Capture the cell that displays the provided text and extract its [x, y] central coordinate. 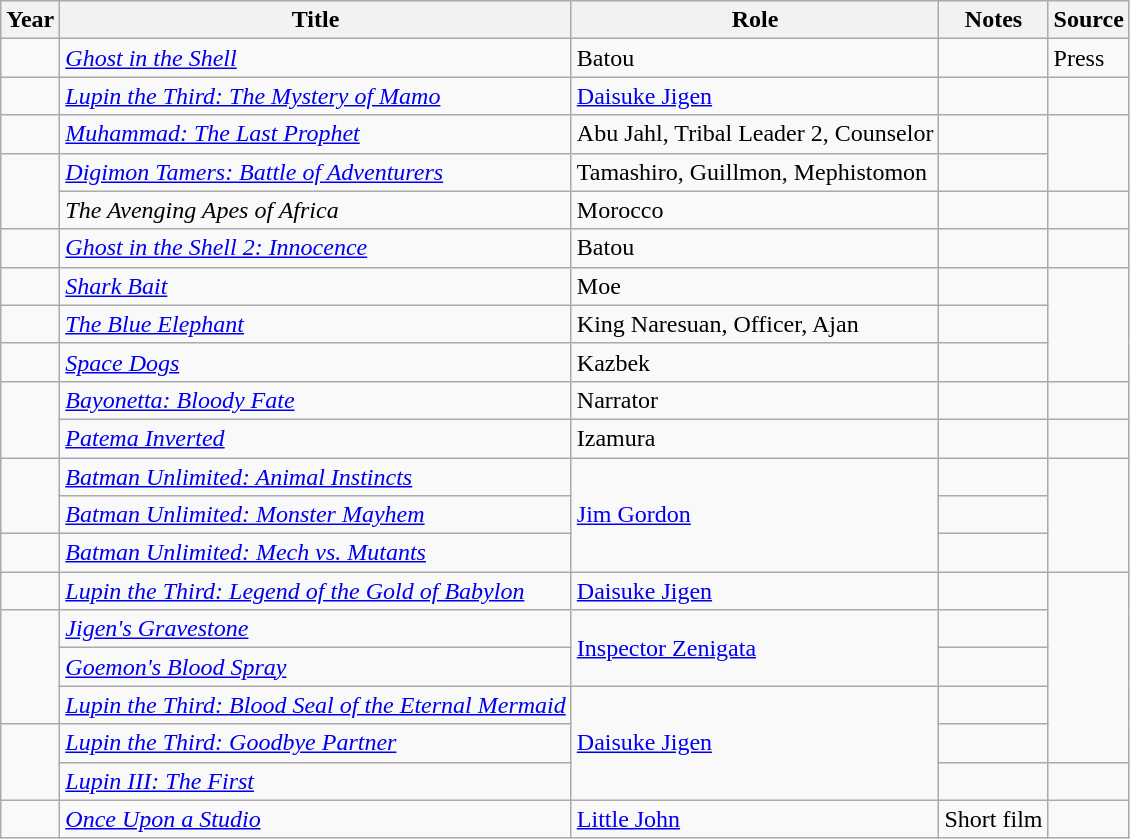
The Avenging Apes of Africa [316, 210]
Kazbek [755, 362]
Digimon Tamers: Battle of Adventurers [316, 172]
The Blue Elephant [316, 324]
Morocco [755, 210]
Narrator [755, 400]
Tamashiro, Guillmon, Mephistomon [755, 172]
Batman Unlimited: Animal Instincts [316, 477]
Lupin the Third: Legend of the Gold of Babylon [316, 591]
Lupin the Third: The Mystery of Mamo [316, 96]
Lupin III: The First [316, 781]
Batman Unlimited: Mech vs. Mutants [316, 553]
Title [316, 20]
Year [30, 20]
Jim Gordon [755, 515]
Shark Bait [316, 286]
Space Dogs [316, 362]
Press [1088, 58]
King Naresuan, Officer, Ajan [755, 324]
Lupin the Third: Blood Seal of the Eternal Mermaid [316, 705]
Ghost in the Shell 2: Innocence [316, 248]
Short film [994, 819]
Notes [994, 20]
Ghost in the Shell [316, 58]
Jigen's Gravestone [316, 629]
Lupin the Third: Goodbye Partner [316, 743]
Batman Unlimited: Monster Mayhem [316, 515]
Abu Jahl, Tribal Leader 2, Counselor [755, 134]
Inspector Zenigata [755, 648]
Muhammad: The Last Prophet [316, 134]
Patema Inverted [316, 438]
Little John [755, 819]
Once Upon a Studio [316, 819]
Izamura [755, 438]
Source [1088, 20]
Bayonetta: Bloody Fate [316, 400]
Goemon's Blood Spray [316, 667]
Role [755, 20]
Moe [755, 286]
